From the cell containing the given text, extract its center point as [X, Y] coordinate. 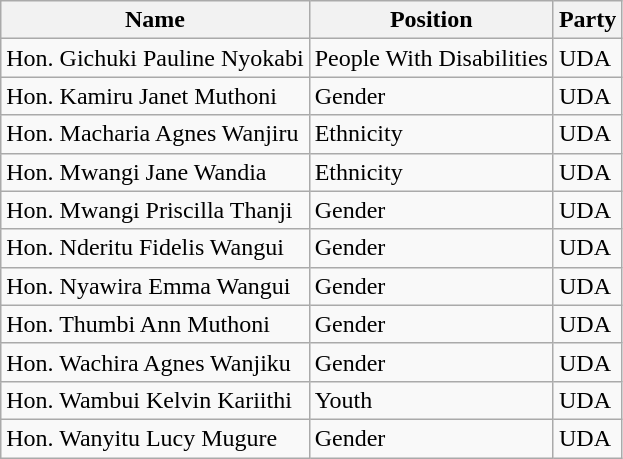
Hon. Wanyitu Lucy Mugure [155, 438]
Party [587, 20]
Hon. Wambui Kelvin Kariithi [155, 400]
Youth [431, 400]
Hon. Thumbi Ann Muthoni [155, 324]
Hon. Mwangi Jane Wandia [155, 172]
People With Disabilities [431, 58]
Hon. Gichuki Pauline Nyokabi [155, 58]
Hon. Mwangi Priscilla Thanji [155, 210]
Hon. Nderitu Fidelis Wangui [155, 248]
Hon. Macharia Agnes Wanjiru [155, 134]
Hon. Nyawira Emma Wangui [155, 286]
Hon. Kamiru Janet Muthoni [155, 96]
Position [431, 20]
Hon. Wachira Agnes Wanjiku [155, 362]
Name [155, 20]
